Pinpoint the cell where the given text exists, returning its (X, Y) midpoint coordinate. 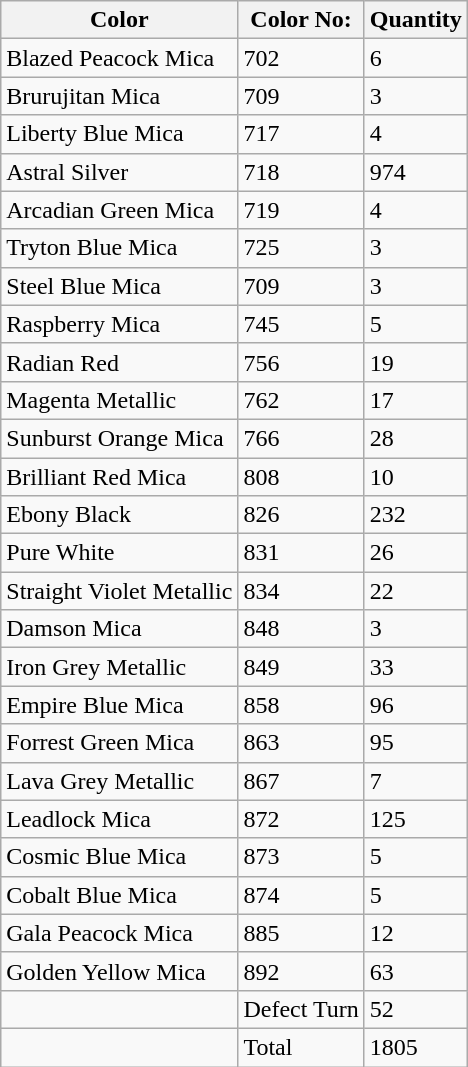
Arcadian Green Mica (120, 210)
Quantity (416, 20)
834 (301, 591)
826 (301, 515)
26 (416, 553)
848 (301, 629)
808 (301, 477)
725 (301, 248)
96 (416, 705)
974 (416, 172)
745 (301, 324)
Gala Peacock Mica (120, 933)
717 (301, 134)
52 (416, 1009)
7 (416, 781)
Color No: (301, 20)
Raspberry Mica (120, 324)
766 (301, 438)
Radian Red (120, 362)
858 (301, 705)
874 (301, 895)
Total (301, 1047)
63 (416, 971)
756 (301, 362)
849 (301, 667)
Empire Blue Mica (120, 705)
Forrest Green Mica (120, 743)
19 (416, 362)
95 (416, 743)
Color (120, 20)
Sunburst Orange Mica (120, 438)
718 (301, 172)
232 (416, 515)
Blazed Peacock Mica (120, 58)
Tryton Blue Mica (120, 248)
Steel Blue Mica (120, 286)
892 (301, 971)
885 (301, 933)
28 (416, 438)
702 (301, 58)
Golden Yellow Mica (120, 971)
Liberty Blue Mica (120, 134)
22 (416, 591)
872 (301, 819)
6 (416, 58)
Cobalt Blue Mica (120, 895)
Ebony Black (120, 515)
17 (416, 400)
762 (301, 400)
Defect Turn (301, 1009)
Brurujitan Mica (120, 96)
10 (416, 477)
Magenta Metallic (120, 400)
Pure White (120, 553)
33 (416, 667)
Leadlock Mica (120, 819)
831 (301, 553)
125 (416, 819)
873 (301, 857)
867 (301, 781)
12 (416, 933)
Straight Violet Metallic (120, 591)
Iron Grey Metallic (120, 667)
Astral Silver (120, 172)
Lava Grey Metallic (120, 781)
863 (301, 743)
1805 (416, 1047)
Brilliant Red Mica (120, 477)
Damson Mica (120, 629)
719 (301, 210)
Cosmic Blue Mica (120, 857)
